Return the [x, y] coordinate for the center point of the cell that contains the specified text.  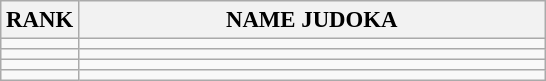
NAME JUDOKA [312, 20]
RANK [40, 20]
